Return (x, y) of the center of cell containing provided text 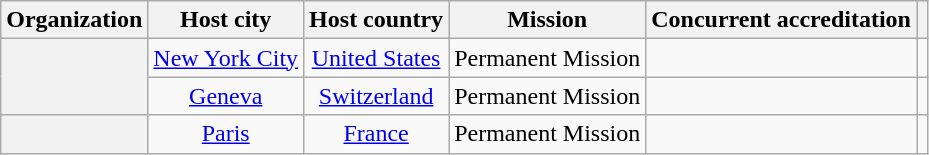
Organization (74, 20)
Mission (548, 20)
Concurrent accreditation (782, 20)
New York City (226, 58)
Paris (226, 134)
Geneva (226, 96)
Host country (376, 20)
Switzerland (376, 96)
United States (376, 58)
Host city (226, 20)
France (376, 134)
